Find where the given text appears and provide that cell's center as (x, y) coordinate. 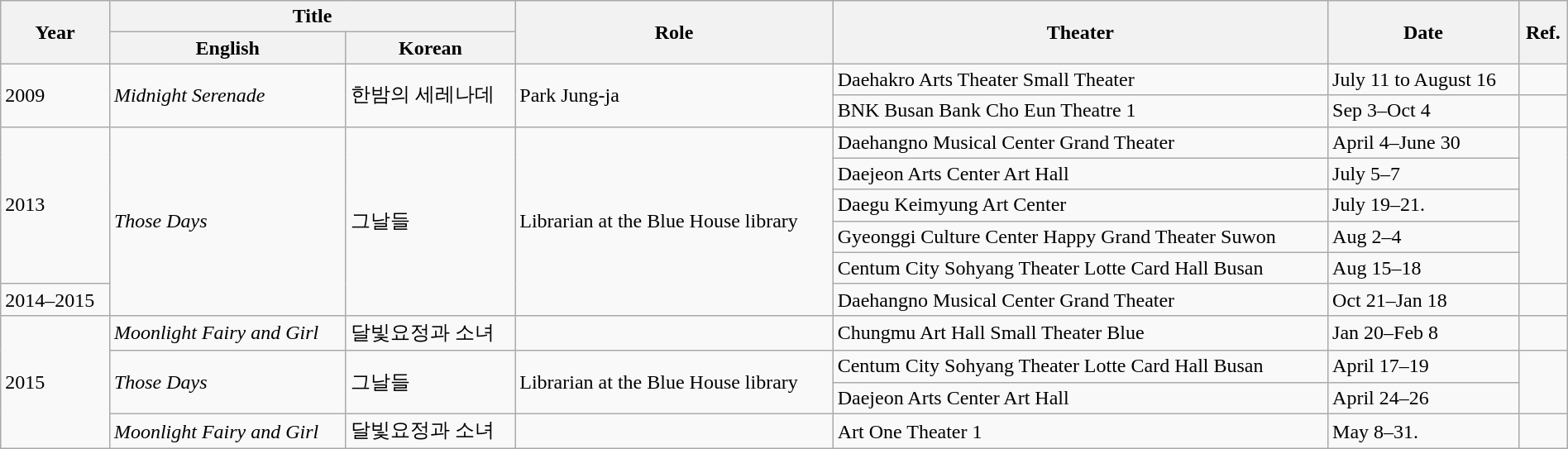
Daehakro Arts Theater Small Theater (1080, 79)
Date (1424, 32)
May 8–31. (1424, 432)
April 4–June 30 (1424, 142)
Aug 2–4 (1424, 236)
Theater (1080, 32)
July 19–21. (1424, 205)
English (227, 48)
July 5–7 (1424, 174)
한밤의 세레나데 (430, 95)
July 11 to August 16 (1424, 79)
Gyeonggi Culture Center Happy Grand Theater Suwon (1080, 236)
Park Jung-ja (674, 95)
Chungmu Art Hall Small Theater Blue (1080, 332)
Role (674, 32)
Aug 15–18 (1424, 268)
Oct 21–Jan 18 (1424, 299)
2013 (55, 205)
Title (312, 17)
2014–2015 (55, 299)
2015 (55, 382)
April 24–26 (1424, 398)
Korean (430, 48)
Midnight Serenade (227, 95)
Jan 20–Feb 8 (1424, 332)
Daegu Keimyung Art Center (1080, 205)
BNK Busan Bank Cho Eun Theatre 1 (1080, 111)
April 17–19 (1424, 366)
Year (55, 32)
Sep 3–Oct 4 (1424, 111)
2009 (55, 95)
Art One Theater 1 (1080, 432)
Ref. (1543, 32)
